Locate the cell with the specified text and output its [X, Y] center coordinate. 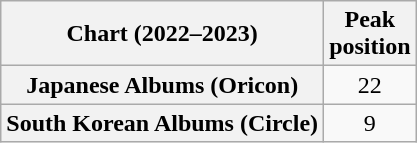
South Korean Albums (Circle) [162, 123]
Peakposition [370, 34]
Chart (2022–2023) [162, 34]
22 [370, 85]
Japanese Albums (Oricon) [162, 85]
9 [370, 123]
